Find where the given text appears and provide that cell's center as (x, y) coordinate. 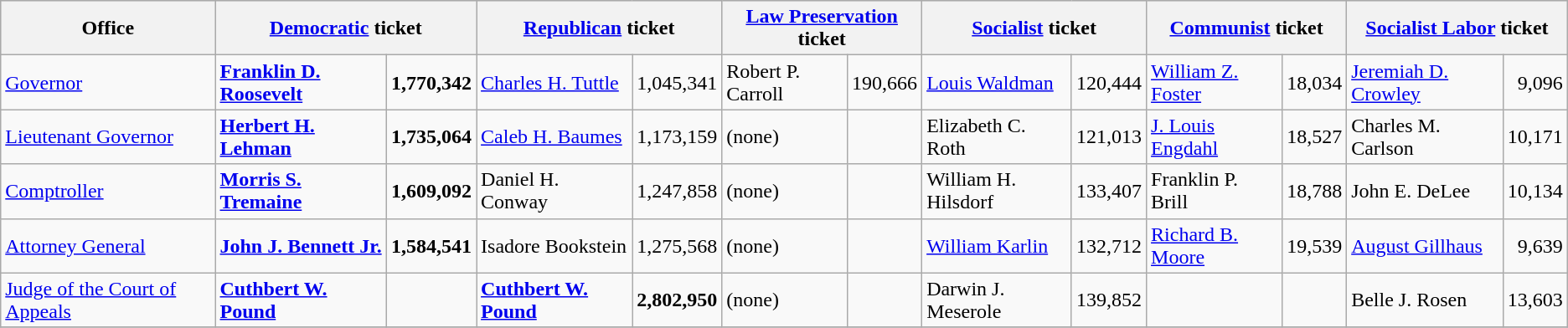
Darwin J. Meserole (997, 300)
Lieutenant Governor (108, 137)
10,134 (1534, 191)
Governor (108, 82)
Charles M. Carlson (1425, 137)
Attorney General (108, 246)
1,770,342 (431, 82)
1,735,064 (431, 137)
William Karlin (997, 246)
John J. Bennett Jr. (301, 246)
William H. Hilsdorf (997, 191)
Socialist ticket (1034, 28)
1,173,159 (677, 137)
J. Louis Engdahl (1215, 137)
August Gillhaus (1425, 246)
Jeremiah D. Crowley (1425, 82)
Charles H. Tuttle (554, 82)
Democratic ticket (346, 28)
1,045,341 (677, 82)
Office (108, 28)
Judge of the Court of Appeals (108, 300)
Comptroller (108, 191)
133,407 (1109, 191)
Isadore Bookstein (554, 246)
121,013 (1109, 137)
139,852 (1109, 300)
Belle J. Rosen (1425, 300)
Elizabeth C. Roth (997, 137)
190,666 (885, 82)
1,275,568 (677, 246)
19,539 (1315, 246)
Law Preservation ticket (823, 28)
Franklin P. Brill (1215, 191)
Socialist Labor ticket (1457, 28)
18,788 (1315, 191)
9,639 (1534, 246)
Communist ticket (1246, 28)
1,247,858 (677, 191)
Franklin D. Roosevelt (301, 82)
Republican ticket (600, 28)
John E. DeLee (1425, 191)
132,712 (1109, 246)
120,444 (1109, 82)
Morris S. Tremaine (301, 191)
Herbert H. Lehman (301, 137)
1,609,092 (431, 191)
Caleb H. Baumes (554, 137)
Louis Waldman (997, 82)
9,096 (1534, 82)
1,584,541 (431, 246)
13,603 (1534, 300)
Daniel H. Conway (554, 191)
William Z. Foster (1215, 82)
18,034 (1315, 82)
Richard B. Moore (1215, 246)
2,802,950 (677, 300)
Robert P. Carroll (785, 82)
10,171 (1534, 137)
18,527 (1315, 137)
